Capture the cell that displays the provided text and extract its (x, y) central coordinate. 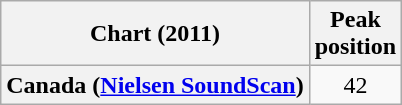
Peakposition (355, 34)
Canada (Nielsen SoundScan) (155, 85)
Chart (2011) (155, 34)
42 (355, 85)
